Search for the cell housing the specified text and yield its (X, Y) center coordinate. 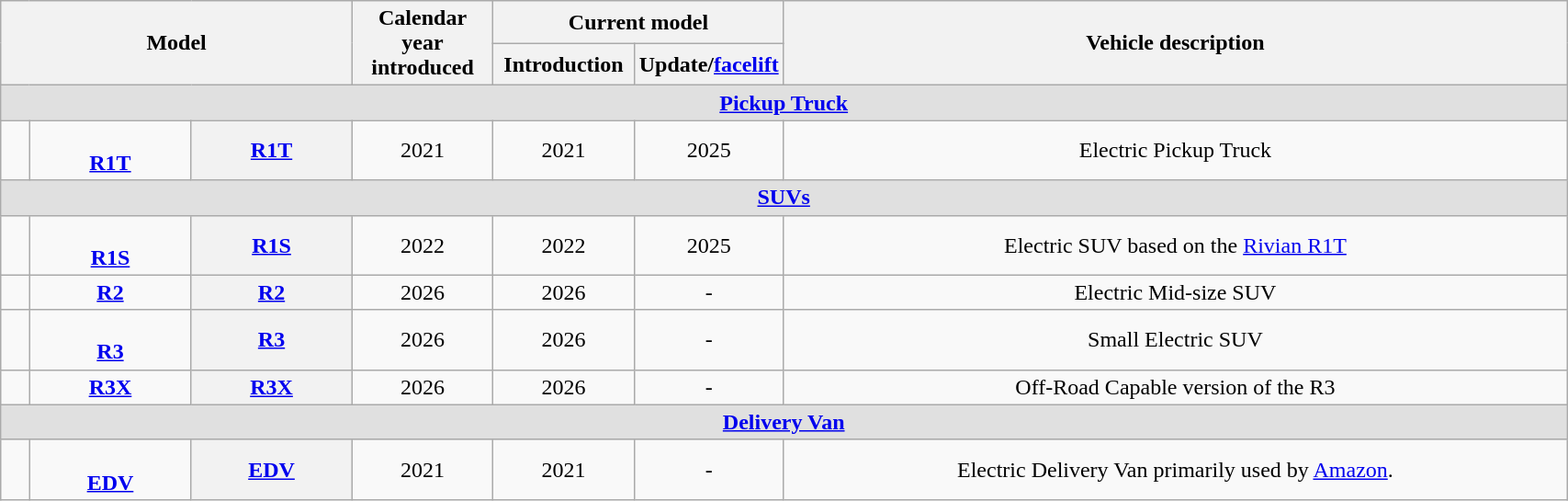
Introduction (564, 64)
Electric Pickup Truck (1175, 151)
Update/facelift (709, 64)
Delivery Van (784, 422)
Off-Road Capable version of the R3 (1175, 387)
Current model (638, 22)
Electric SUV based on the Rivian R1T (1175, 245)
Pickup Truck (784, 103)
Model (176, 43)
Electric Delivery Van primarily used by Amazon. (1175, 469)
Vehicle description (1175, 43)
SUVs (784, 198)
Electric Mid-size SUV (1175, 292)
Calendar yearintroduced (423, 43)
Small Electric SUV (1175, 340)
